Find where the given text appears and provide that cell's center as (X, Y) coordinate. 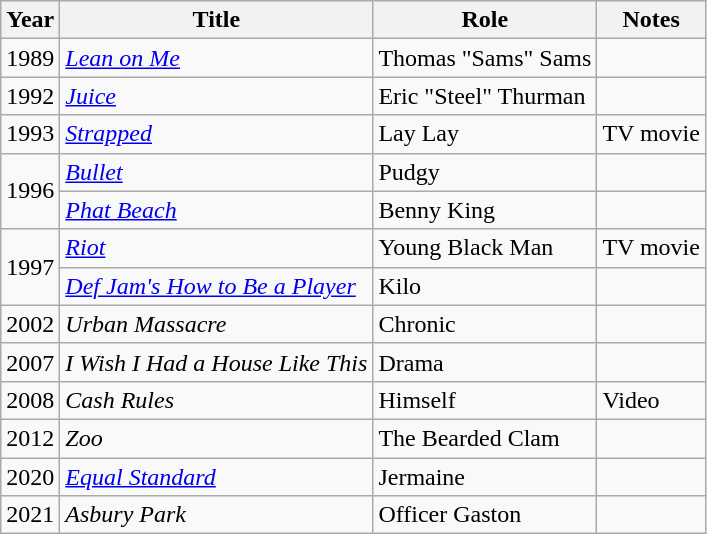
Title (216, 20)
2008 (30, 400)
Benny King (485, 210)
Eric "Steel" Thurman (485, 96)
Thomas "Sams" Sams (485, 58)
Officer Gaston (485, 515)
Lay Lay (485, 134)
2021 (30, 515)
Asbury Park (216, 515)
I Wish I Had a House Like This (216, 362)
Himself (485, 400)
Zoo (216, 438)
Notes (652, 20)
2002 (30, 324)
Year (30, 20)
Cash Rules (216, 400)
The Bearded Clam (485, 438)
Role (485, 20)
Urban Massacre (216, 324)
Strapped (216, 134)
Lean on Me (216, 58)
2012 (30, 438)
Def Jam's How to Be a Player (216, 286)
Chronic (485, 324)
Kilo (485, 286)
1993 (30, 134)
2020 (30, 477)
Equal Standard (216, 477)
Riot (216, 248)
Bullet (216, 172)
Video (652, 400)
1989 (30, 58)
1996 (30, 191)
2007 (30, 362)
1997 (30, 267)
Phat Beach (216, 210)
Juice (216, 96)
Drama (485, 362)
Pudgy (485, 172)
Young Black Man (485, 248)
1992 (30, 96)
Jermaine (485, 477)
